Capture the cell that displays the provided text and extract its [X, Y] central coordinate. 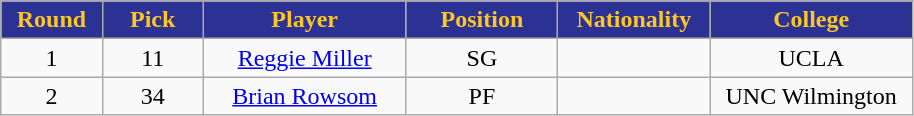
UCLA [812, 58]
Pick [152, 20]
Brian Rowsom [304, 96]
Round [52, 20]
Position [482, 20]
Player [304, 20]
34 [152, 96]
UNC Wilmington [812, 96]
2 [52, 96]
College [812, 20]
Reggie Miller [304, 58]
Nationality [634, 20]
1 [52, 58]
11 [152, 58]
SG [482, 58]
PF [482, 96]
